Locate the cell with the specified text and output its [X, Y] center coordinate. 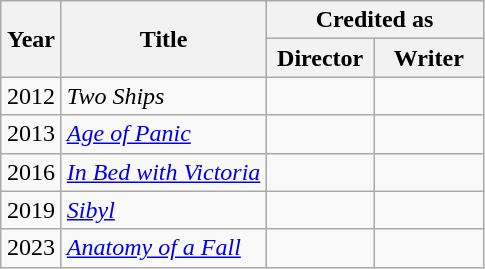
Director [320, 58]
Writer [428, 58]
2016 [32, 172]
Two Ships [164, 96]
2023 [32, 248]
In Bed with Victoria [164, 172]
Age of Panic [164, 134]
2013 [32, 134]
2012 [32, 96]
Anatomy of a Fall [164, 248]
Year [32, 39]
Sibyl [164, 210]
Title [164, 39]
2019 [32, 210]
Credited as [374, 20]
